Capture the cell that displays the provided text and extract its [x, y] central coordinate. 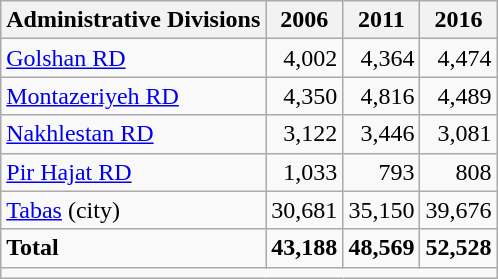
35,150 [382, 210]
Nakhlestan RD [134, 134]
2016 [458, 20]
4,364 [382, 58]
4,002 [304, 58]
3,446 [382, 134]
Administrative Divisions [134, 20]
Tabas (city) [134, 210]
48,569 [382, 248]
4,350 [304, 96]
Total [134, 248]
2006 [304, 20]
Montazeriyeh RD [134, 96]
808 [458, 172]
43,188 [304, 248]
3,081 [458, 134]
30,681 [304, 210]
4,489 [458, 96]
52,528 [458, 248]
793 [382, 172]
1,033 [304, 172]
Pir Hajat RD [134, 172]
39,676 [458, 210]
4,474 [458, 58]
Golshan RD [134, 58]
4,816 [382, 96]
2011 [382, 20]
3,122 [304, 134]
